Search for the cell housing the specified text and yield its (x, y) center coordinate. 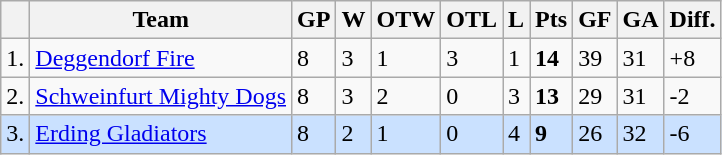
9 (552, 134)
29 (595, 96)
3. (16, 134)
Pts (552, 20)
4 (516, 134)
OTL (472, 20)
L (516, 20)
W (354, 20)
Erding Gladiators (161, 134)
1. (16, 58)
Team (161, 20)
GF (595, 20)
-6 (692, 134)
Diff. (692, 20)
39 (595, 58)
-2 (692, 96)
14 (552, 58)
GA (640, 20)
26 (595, 134)
Schweinfurt Mighty Dogs (161, 96)
OTW (406, 20)
32 (640, 134)
Deggendorf Fire (161, 58)
13 (552, 96)
2. (16, 96)
GP (314, 20)
+8 (692, 58)
